Capture the cell that displays the provided text and extract its [x, y] central coordinate. 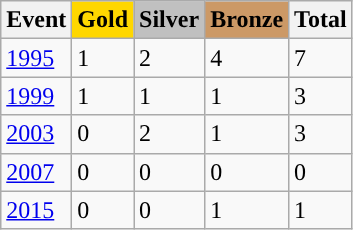
Bronze [247, 20]
1995 [36, 58]
1999 [36, 96]
Silver [170, 20]
Total [321, 20]
Event [36, 20]
2015 [36, 210]
7 [321, 58]
2003 [36, 134]
Gold [103, 20]
4 [247, 58]
2007 [36, 172]
